Determine the [X, Y] coordinate at the center of the cell enclosing the given text.  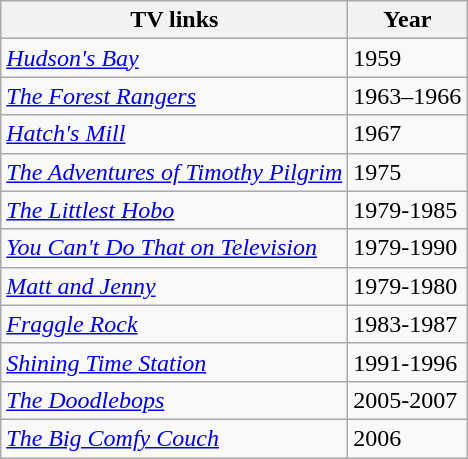
The Big Comfy Couch [174, 438]
1963–1966 [408, 96]
1979-1990 [408, 248]
TV links [174, 20]
2005-2007 [408, 400]
The Littlest Hobo [174, 210]
Matt and Jenny [174, 286]
Year [408, 20]
The Doodlebops [174, 400]
1983-1987 [408, 324]
2006 [408, 438]
1975 [408, 172]
Hudson's Bay [174, 58]
The Adventures of Timothy Pilgrim [174, 172]
Shining Time Station [174, 362]
1991-1996 [408, 362]
You Can't Do That on Television [174, 248]
1959 [408, 58]
1967 [408, 134]
Fraggle Rock [174, 324]
1979-1985 [408, 210]
1979-1980 [408, 286]
The Forest Rangers [174, 96]
Hatch's Mill [174, 134]
